Pinpoint the cell where the given text exists, returning its (x, y) midpoint coordinate. 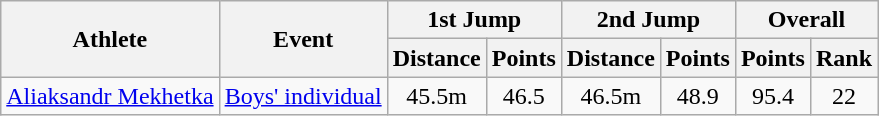
Boys' individual (303, 96)
48.9 (698, 96)
22 (844, 96)
Athlete (110, 39)
46.5 (524, 96)
2nd Jump (648, 20)
Aliaksandr Mekhetka (110, 96)
Rank (844, 58)
Overall (806, 20)
Event (303, 39)
1st Jump (474, 20)
46.5m (610, 96)
45.5m (436, 96)
95.4 (772, 96)
